Capture the cell that displays the provided text and extract its [x, y] central coordinate. 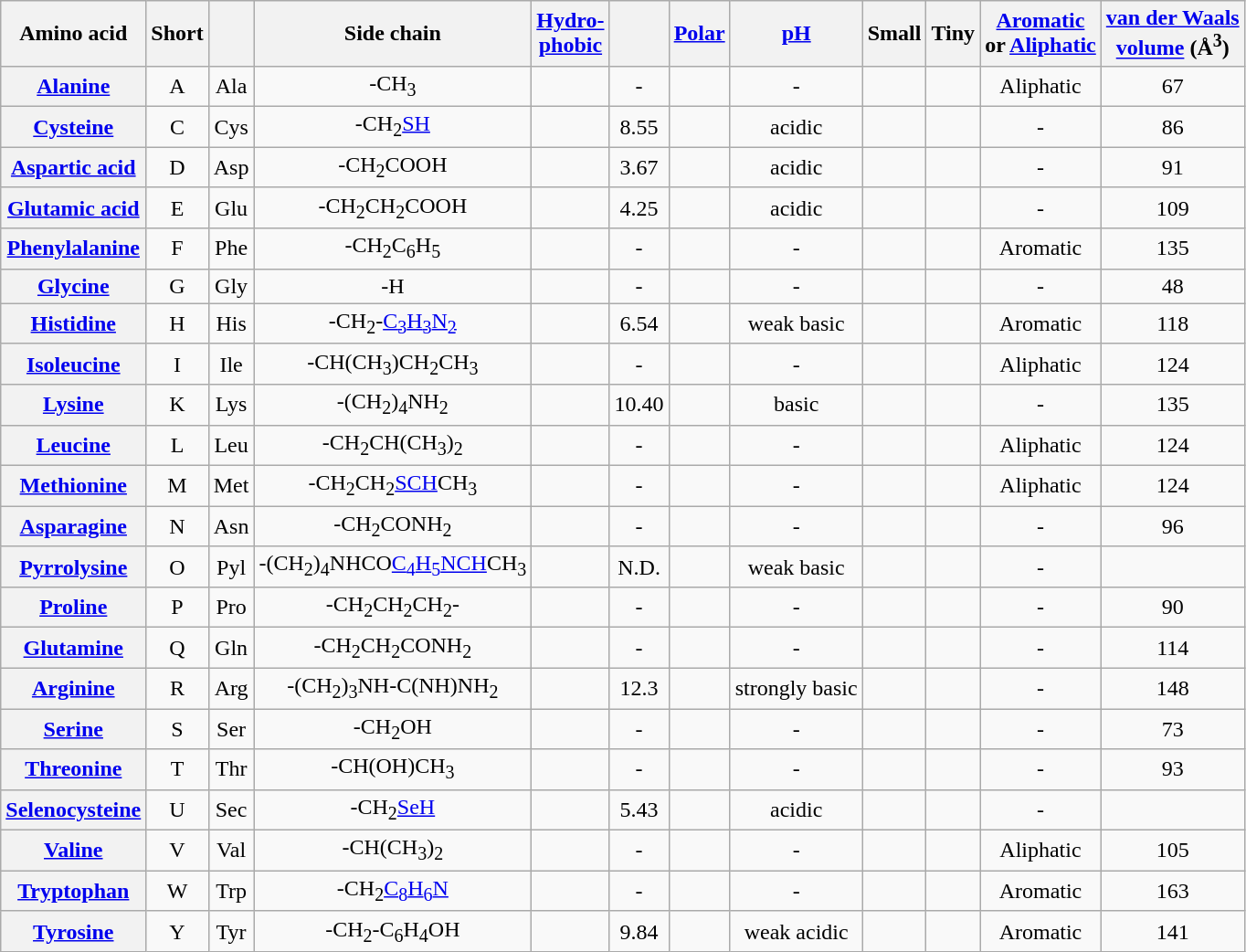
8.55 [639, 127]
Aspartic acid [73, 167]
-CH2CH2CH2- [393, 607]
Valine [73, 851]
T [177, 769]
Glutamic acid [73, 207]
-(CH2)4NHCOC4H5NCHCH3 [393, 566]
Serine [73, 729]
Glutamine [73, 648]
-CH2CONH2 [393, 526]
Tyrosine [73, 931]
weak acidic [797, 931]
M [177, 485]
-CH(CH3)2 [393, 851]
9.84 [639, 931]
Asn [231, 526]
-H [393, 286]
Polar [700, 34]
O [177, 566]
-CH(OH)CH3 [393, 769]
Lys [231, 405]
Tiny [954, 34]
12.3 [639, 688]
Tyr [231, 931]
Gln [231, 648]
N [177, 526]
-CH2-C6H4OH [393, 931]
Leucine [73, 445]
basic [797, 405]
109 [1173, 207]
-CH2CH2COOH [393, 207]
-CH3 [393, 86]
-(CH2)3NH-C(NH)NH2 [393, 688]
I [177, 364]
Gly [231, 286]
U [177, 809]
van der Waalsvolume (Å3) [1173, 34]
Glycine [73, 286]
48 [1173, 286]
R [177, 688]
Val [231, 851]
Glu [231, 207]
P [177, 607]
-CH2CH(CH3)2 [393, 445]
Arginine [73, 688]
Sec [231, 809]
-CH(CH3)CH2CH3 [393, 364]
Lysine [73, 405]
73 [1173, 729]
Pyl [231, 566]
-CH2C8H6N [393, 891]
5.43 [639, 809]
105 [1173, 851]
Alanine [73, 86]
-CH2COOH [393, 167]
-CH2OH [393, 729]
91 [1173, 167]
Small [894, 34]
86 [1173, 127]
Cys [231, 127]
67 [1173, 86]
Short [177, 34]
C [177, 127]
E [177, 207]
-CH2CH2CONH2 [393, 648]
Pro [231, 607]
F [177, 249]
G [177, 286]
96 [1173, 526]
S [177, 729]
3.67 [639, 167]
Ala [231, 86]
118 [1173, 323]
Ile [231, 364]
Cysteine [73, 127]
N.D. [639, 566]
K [177, 405]
pH [797, 34]
-CH2-C3H3N2 [393, 323]
A [177, 86]
90 [1173, 607]
93 [1173, 769]
4.25 [639, 207]
148 [1173, 688]
Trp [231, 891]
Tryptophan [73, 891]
Asparagine [73, 526]
Arg [231, 688]
Hydro-phobic [570, 34]
Side chain [393, 34]
Isoleucine [73, 364]
-CH2SH [393, 127]
Methionine [73, 485]
Asp [231, 167]
Threonine [73, 769]
Thr [231, 769]
-CH2C6H5 [393, 249]
Aromaticor Aliphatic [1041, 34]
10.40 [639, 405]
H [177, 323]
Met [231, 485]
Y [177, 931]
Selenocysteine [73, 809]
L [177, 445]
Amino acid [73, 34]
Pyrrolysine [73, 566]
-(CH2)4NH2 [393, 405]
114 [1173, 648]
Leu [231, 445]
141 [1173, 931]
163 [1173, 891]
Ser [231, 729]
strongly basic [797, 688]
6.54 [639, 323]
D [177, 167]
Q [177, 648]
Phe [231, 249]
-CH2CH2SCHCH3 [393, 485]
V [177, 851]
Phenylalanine [73, 249]
W [177, 891]
Proline [73, 607]
His [231, 323]
-CH2SeH [393, 809]
Histidine [73, 323]
